Return the [x, y] coordinate for the center point of the cell that contains the specified text.  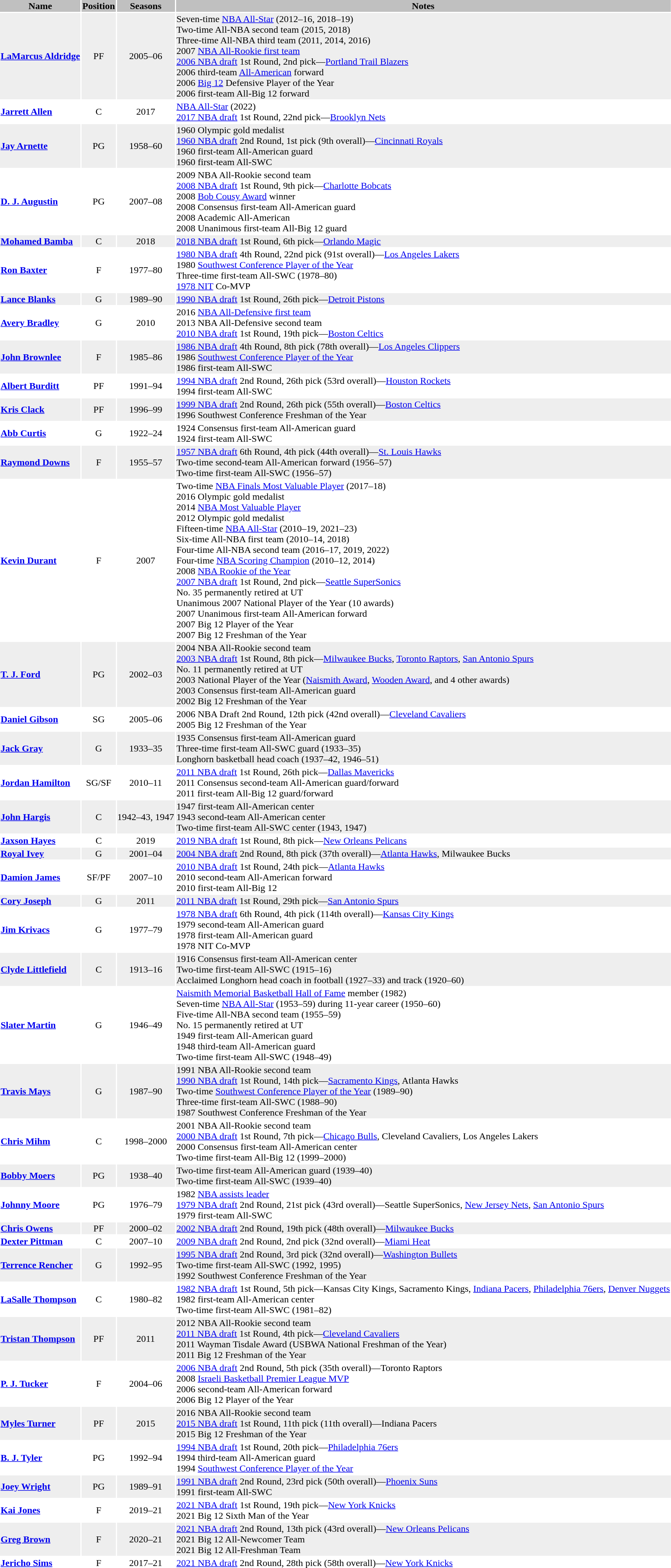
Damion James [40, 877]
1994 NBA draft 2nd Round, 26th pick (53rd overall)—Houston Rockets1994 first-team All-SWC [423, 386]
1924 Consensus first-team All-American guard1924 first-team All-SWC [423, 433]
1922–24 [146, 433]
1942–43, 1947 [146, 817]
1989–90 [146, 299]
LaSalle Thompson [40, 1299]
2021 NBA draft 2nd Round, 13th pick (43rd overall)—New Orleans Pelicans2021 Big 12 All-Newcomer Team 2021 Big 12 All-Freshman Team [423, 1539]
Jim Krivacs [40, 930]
2016 NBA All-Defensive first team2013 NBA All-Defensive second team2010 NBA draft 1st Round, 19th pick—Boston Celtics [423, 323]
2000–02 [146, 1228]
SG [99, 720]
Terrence Rencher [40, 1265]
Mohamed Bamba [40, 241]
Chris Mihm [40, 1141]
2007–08 [146, 202]
2010 NBA draft 1st Round, 24th pick—Atlanta Hawks2010 second-team All-American forward2010 first-team All-Big 12 [423, 877]
Daniel Gibson [40, 720]
SG/SF [99, 783]
2001–04 [146, 854]
Joey Wright [40, 1486]
1946–49 [146, 1025]
Travis Mays [40, 1091]
1992–94 [146, 1458]
Johnny Moore [40, 1205]
1977–79 [146, 930]
2002 NBA draft 2nd Round, 19th pick (48th overall)—Milwaukee Bucks [423, 1228]
Name [40, 6]
John Hargis [40, 817]
1938–40 [146, 1176]
1992–95 [146, 1265]
2011 NBA draft 1st Round, 26th pick—Dallas Mavericks2011 Consensus second-team All-American guard/forward2011 first-team All-Big 12 guard/forward [423, 783]
Slater Martin [40, 1025]
Position [99, 6]
1976–79 [146, 1205]
2004 NBA draft 2nd Round, 8th pick (37th overall)—Atlanta Hawks, Milwaukee Bucks [423, 854]
D. J. Augustin [40, 202]
Jay Arnette [40, 146]
2019 NBA draft 1st Round, 8th pick—New Orleans Pelicans [423, 841]
1977–80 [146, 270]
2015 [146, 1423]
Kai Jones [40, 1510]
1994 NBA draft 1st Round, 20th pick—Philadelphia 76ers1994 third-team All-American guard1994 Southwest Conference Player of the Year [423, 1458]
1935 Consensus first-team All-American guardThree-time first-team All-SWC guard (1933–35)Longhorn basketball head coach (1937–42, 1946–51) [423, 748]
2017 [146, 112]
LaMarcus Aldridge [40, 56]
Jack Gray [40, 748]
2006 NBA Draft 2nd Round, 12th pick (42nd overall)—Cleveland Cavaliers2005 Big 12 Freshman of the Year [423, 720]
2019 [146, 841]
2010 [146, 323]
2009 NBA draft 2nd Round, 2nd pick (32nd overall)—Miami Heat [423, 1241]
2021 NBA draft 1st Round, 19th pick—New York Knicks2021 Big 12 Sixth Man of the Year [423, 1510]
Dexter Pittman [40, 1241]
1960 Olympic gold medalist1960 NBA draft 2nd Round, 1st pick (9th overall)—Cincinnati Royals1960 first-team All-American guard1960 first-team All-SWC [423, 146]
Abb Curtis [40, 433]
2007 [146, 560]
1913–16 [146, 969]
1985–86 [146, 357]
Clyde Littlefield [40, 969]
1990 NBA draft 1st Round, 26th pick—Detroit Pistons [423, 299]
B. J. Tyler [40, 1458]
Albert Burditt [40, 386]
SF/PF [99, 877]
Raymond Downs [40, 462]
Seasons [146, 6]
John Brownlee [40, 357]
2019–21 [146, 1510]
2016 NBA All-Rookie second team2015 NBA draft 1st Round, 11th pick (11th overall)—Indiana Pacers2015 Big 12 Freshman of the Year [423, 1423]
Avery Bradley [40, 323]
Bobby Moers [40, 1176]
Kris Clack [40, 410]
2011 NBA draft 1st Round, 29th pick—San Antonio Spurs [423, 901]
2018 [146, 241]
2018 NBA draft 1st Round, 6th pick—Orlando Magic [423, 241]
1980–82 [146, 1299]
Two-time first-team All-American guard (1939–40)Two-time first-team All-SWC (1939–40) [423, 1176]
1998–2000 [146, 1141]
1991 NBA draft 2nd Round, 23rd pick (50th overall)—Phoenix Suns1991 first-team All-SWC [423, 1486]
2010–11 [146, 783]
1996–99 [146, 410]
1986 NBA draft 4th Round, 8th pick (78th overall)—Los Angeles Clippers1986 Southwest Conference Player of the Year1986 first-team All-SWC [423, 357]
P. J. Tucker [40, 1384]
Kevin Durant [40, 560]
T. J. Ford [40, 675]
NBA All-Star (2022)2017 NBA draft 1st Round, 22nd pick—Brooklyn Nets [423, 112]
Notes [423, 6]
2002–03 [146, 675]
1989–91 [146, 1486]
1999 NBA draft 2nd Round, 26th pick (55th overall)—Boston Celtics1996 Southwest Conference Freshman of the Year [423, 410]
Cory Joseph [40, 901]
Ron Baxter [40, 270]
1987–90 [146, 1091]
1955–57 [146, 462]
Jarrett Allen [40, 112]
Myles Turner [40, 1423]
1947 first-team All-American center1943 second-team All-American centerTwo-time first-team All-SWC center (1943, 1947) [423, 817]
Greg Brown [40, 1539]
1958–60 [146, 146]
2004–06 [146, 1384]
2020–21 [146, 1539]
Lance Blanks [40, 299]
1991–94 [146, 386]
Jordan Hamilton [40, 783]
Chris Owens [40, 1228]
Tristan Thompson [40, 1339]
1933–35 [146, 748]
Royal Ivey [40, 854]
Jaxson Hayes [40, 841]
